Search for the cell housing the specified text and yield its (X, Y) center coordinate. 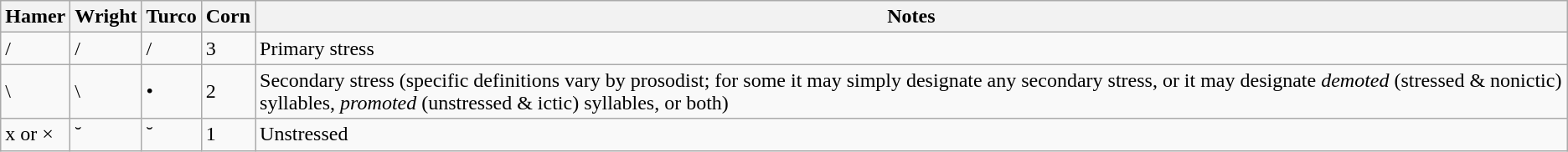
Turco (171, 17)
2 (228, 92)
x or × (35, 134)
Corn (228, 17)
Primary stress (911, 48)
Unstressed (911, 134)
1 (228, 134)
• (171, 92)
3 (228, 48)
Hamer (35, 17)
Wright (106, 17)
Notes (911, 17)
